Locate the cell with the specified text and output its [X, Y] center coordinate. 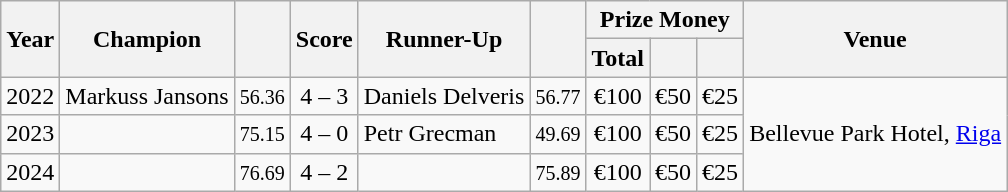
75.15 [262, 134]
Prize Money [665, 20]
2022 [30, 96]
49.69 [558, 134]
Year [30, 39]
4 – 2 [324, 172]
Markuss Jansons [147, 96]
Bellevue Park Hotel, Riga [876, 134]
Petr Grecman [444, 134]
75.89 [558, 172]
Venue [876, 39]
2024 [30, 172]
Champion [147, 39]
56.77 [558, 96]
Runner-Up [444, 39]
4 – 3 [324, 96]
2023 [30, 134]
Daniels Delveris [444, 96]
56.36 [262, 96]
Total [618, 58]
Score [324, 39]
76.69 [262, 172]
4 – 0 [324, 134]
